Detect which cell encompasses the target text, then output its [x, y] center coordinate. 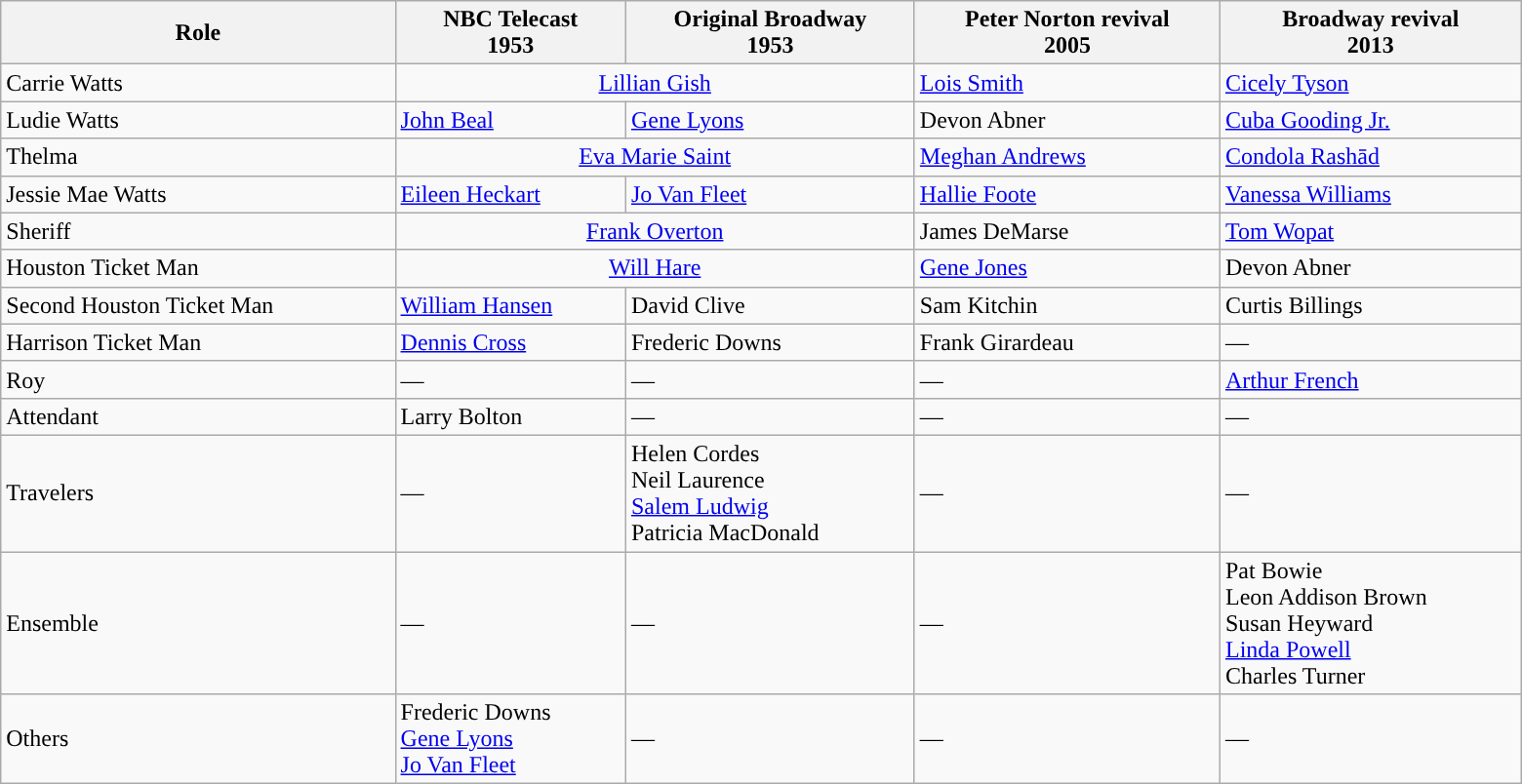
Frederic DownsGene LyonsJo Van Fleet [510, 739]
Jo Van Fleet [770, 194]
David Clive [770, 305]
Ludie Watts [198, 120]
Eileen Heckart [510, 194]
Curtis Billings [1370, 305]
Travelers [198, 493]
William Hansen [510, 305]
Role [198, 33]
Jessie Mae Watts [198, 194]
Frank Overton [655, 231]
Carrie Watts [198, 83]
Larry Bolton [510, 416]
Will Hare [655, 268]
Sheriff [198, 231]
Gene Jones [1067, 268]
Peter Norton revival2005 [1067, 33]
Pat BowieLeon Addison BrownSusan HeywardLinda PowellCharles Turner [1370, 623]
Second Houston Ticket Man [198, 305]
Eva Marie Saint [655, 157]
Meghan Andrews [1067, 157]
Houston Ticket Man [198, 268]
Dennis Cross [510, 342]
Ensemble [198, 623]
Frank Girardeau [1067, 342]
Gene Lyons [770, 120]
Thelma [198, 157]
NBC Telecast1953 [510, 33]
Broadway revival2013 [1370, 33]
Harrison Ticket Man [198, 342]
Lillian Gish [655, 83]
James DeMarse [1067, 231]
Hallie Foote [1067, 194]
Helen CordesNeil LaurenceSalem LudwigPatricia MacDonald [770, 493]
Lois Smith [1067, 83]
Others [198, 739]
Cuba Gooding Jr. [1370, 120]
John Beal [510, 120]
Arthur French [1370, 379]
Frederic Downs [770, 342]
Condola Rashād [1370, 157]
Vanessa Williams [1370, 194]
Sam Kitchin [1067, 305]
Attendant [198, 416]
Cicely Tyson [1370, 83]
Roy [198, 379]
Original Broadway1953 [770, 33]
Tom Wopat [1370, 231]
